Scan for the cell matching the given text and deliver its [x, y] coordinate at center. 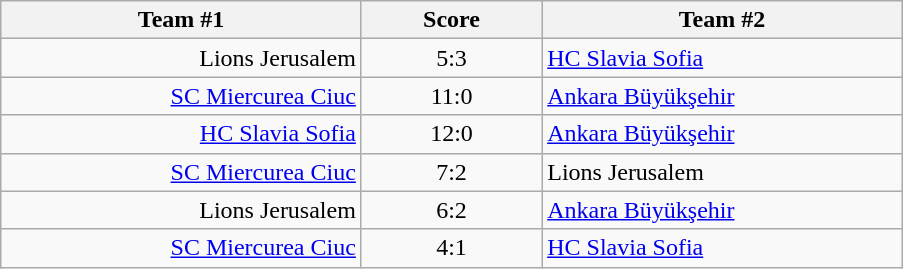
Team #2 [722, 20]
4:1 [451, 248]
Team #1 [182, 20]
11:0 [451, 96]
12:0 [451, 134]
Score [451, 20]
7:2 [451, 172]
5:3 [451, 58]
6:2 [451, 210]
